Detect which cell encompasses the target text, then output its [x, y] center coordinate. 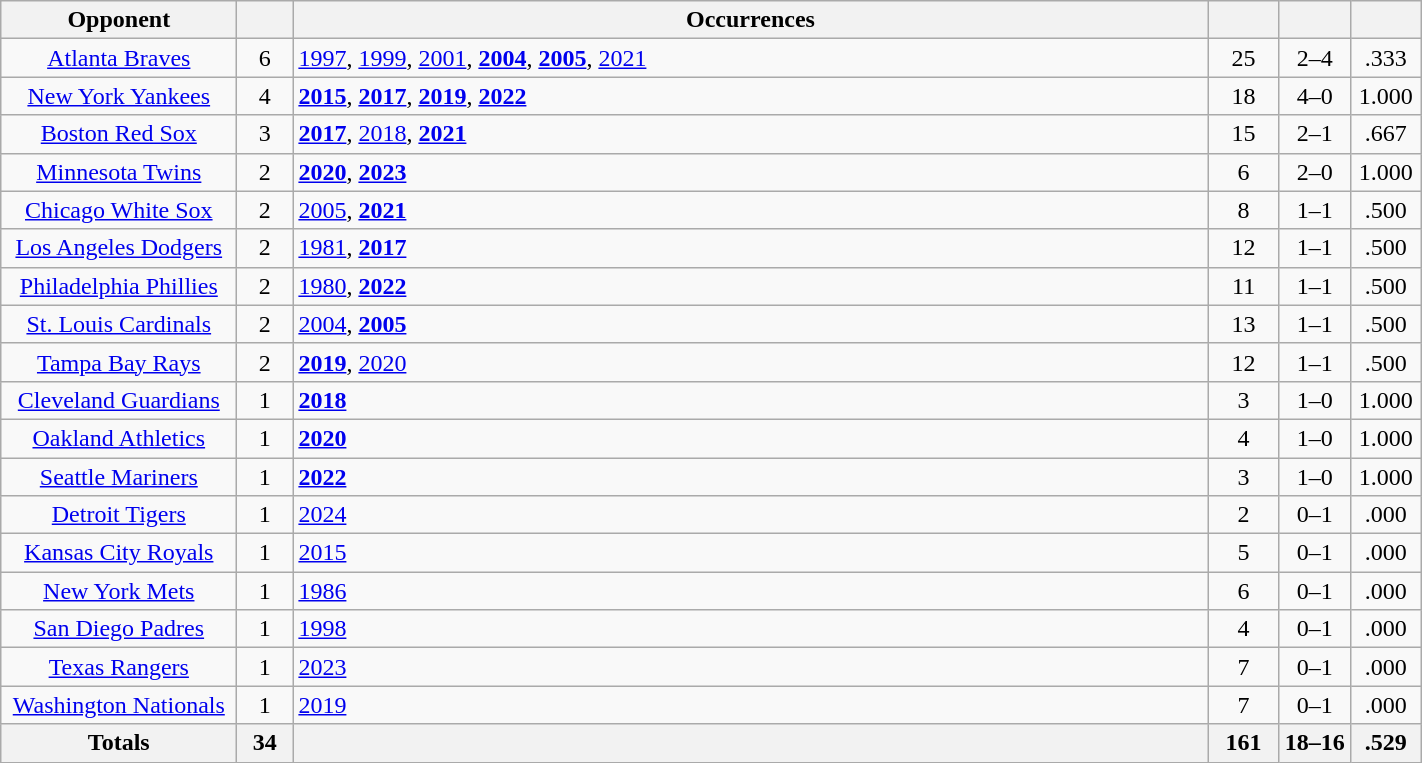
New York Yankees [119, 96]
Occurrences [750, 20]
2–4 [1314, 58]
2020, 2023 [750, 172]
4–0 [1314, 96]
2005, 2021 [750, 210]
2020 [750, 438]
2024 [750, 515]
Tampa Bay Rays [119, 362]
Kansas City Royals [119, 553]
2019, 2020 [750, 362]
2015 [750, 553]
8 [1244, 210]
Washington Nationals [119, 705]
New York Mets [119, 591]
2022 [750, 477]
2015, 2017, 2019, 2022 [750, 96]
2019 [750, 705]
11 [1244, 286]
Oakland Athletics [119, 438]
Texas Rangers [119, 667]
St. Louis Cardinals [119, 324]
Seattle Mariners [119, 477]
2004, 2005 [750, 324]
Chicago White Sox [119, 210]
Opponent [119, 20]
Detroit Tigers [119, 515]
15 [1244, 134]
.333 [1386, 58]
Cleveland Guardians [119, 400]
Los Angeles Dodgers [119, 248]
161 [1244, 743]
1998 [750, 629]
1997, 1999, 2001, 2004, 2005, 2021 [750, 58]
Minnesota Twins [119, 172]
5 [1244, 553]
Boston Red Sox [119, 134]
1986 [750, 591]
18–16 [1314, 743]
.529 [1386, 743]
Atlanta Braves [119, 58]
2–1 [1314, 134]
2017, 2018, 2021 [750, 134]
2018 [750, 400]
Totals [119, 743]
2–0 [1314, 172]
25 [1244, 58]
13 [1244, 324]
.667 [1386, 134]
1980, 2022 [750, 286]
San Diego Padres [119, 629]
34 [265, 743]
2023 [750, 667]
Philadelphia Phillies [119, 286]
1981, 2017 [750, 248]
18 [1244, 96]
